Capture the cell that displays the provided text and extract its [X, Y] central coordinate. 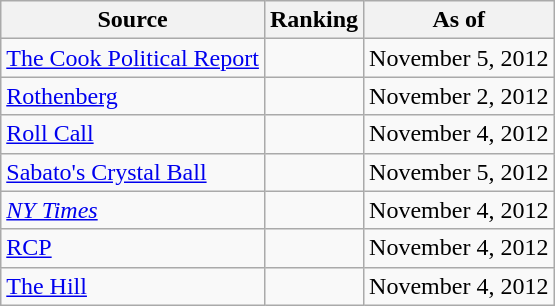
RCP [133, 248]
Rothenberg [133, 96]
Roll Call [133, 134]
The Cook Political Report [133, 58]
Ranking [314, 20]
November 2, 2012 [459, 96]
Source [133, 20]
NY Times [133, 210]
As of [459, 20]
The Hill [133, 286]
Sabato's Crystal Ball [133, 172]
